From the cell containing the given text, extract its center point as [x, y] coordinate. 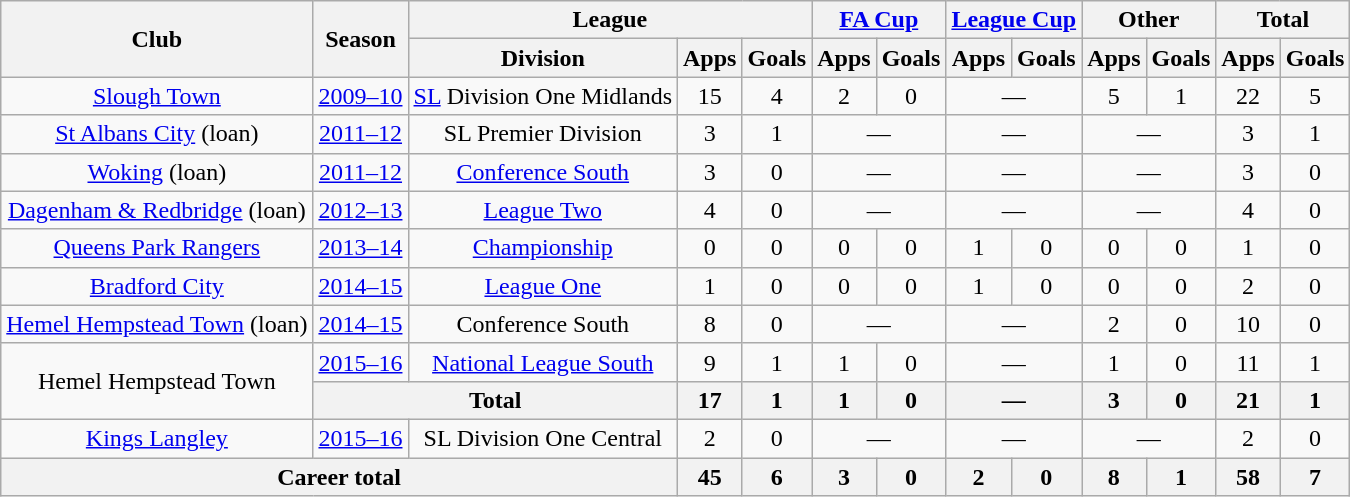
Woking (loan) [157, 172]
Other [1149, 20]
15 [710, 96]
Career total [340, 477]
11 [1248, 362]
Season [360, 39]
League One [543, 286]
Club [157, 39]
SL Division One Central [543, 438]
League [610, 20]
League Cup [1014, 20]
Queens Park Rangers [157, 248]
6 [777, 477]
Championship [543, 248]
Kings Langley [157, 438]
Hemel Hempstead Town [157, 381]
National League South [543, 362]
SL Premier Division [543, 134]
Bradford City [157, 286]
League Two [543, 210]
22 [1248, 96]
Division [543, 58]
7 [1315, 477]
2009–10 [360, 96]
FA Cup [879, 20]
9 [710, 362]
Dagenham & Redbridge (loan) [157, 210]
58 [1248, 477]
St Albans City (loan) [157, 134]
45 [710, 477]
Hemel Hempstead Town (loan) [157, 324]
2012–13 [360, 210]
17 [710, 400]
10 [1248, 324]
SL Division One Midlands [543, 96]
Slough Town [157, 96]
21 [1248, 400]
2013–14 [360, 248]
